For the text-containing cell, return its midpoint in [X, Y] coordinate format. 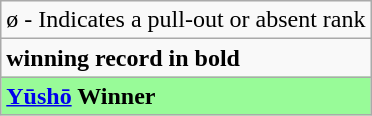
Yūshō Winner [186, 96]
winning record in bold [186, 58]
ø - Indicates a pull-out or absent rank [186, 20]
